Find where the given text appears and provide that cell's center as (X, Y) coordinate. 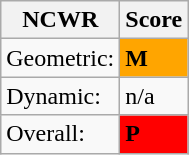
Overall: (60, 134)
n/a (154, 96)
Score (154, 20)
P (154, 134)
M (154, 58)
NCWR (60, 20)
Geometric: (60, 58)
Dynamic: (60, 96)
